Search for the cell housing the specified text and yield its [X, Y] center coordinate. 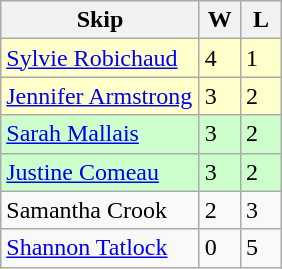
Justine Comeau [100, 172]
1 [260, 58]
Skip [100, 20]
Sylvie Robichaud [100, 58]
5 [260, 248]
Sarah Mallais [100, 134]
Samantha Crook [100, 210]
W [220, 20]
0 [220, 248]
Jennifer Armstrong [100, 96]
L [260, 20]
4 [220, 58]
Shannon Tatlock [100, 248]
